Output the [x, y] coordinate of the center of the cell containing the given text.  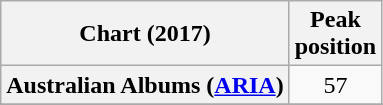
57 [335, 85]
Australian Albums (ARIA) [145, 85]
Chart (2017) [145, 34]
Peak position [335, 34]
